Detect which cell encompasses the target text, then output its (x, y) center coordinate. 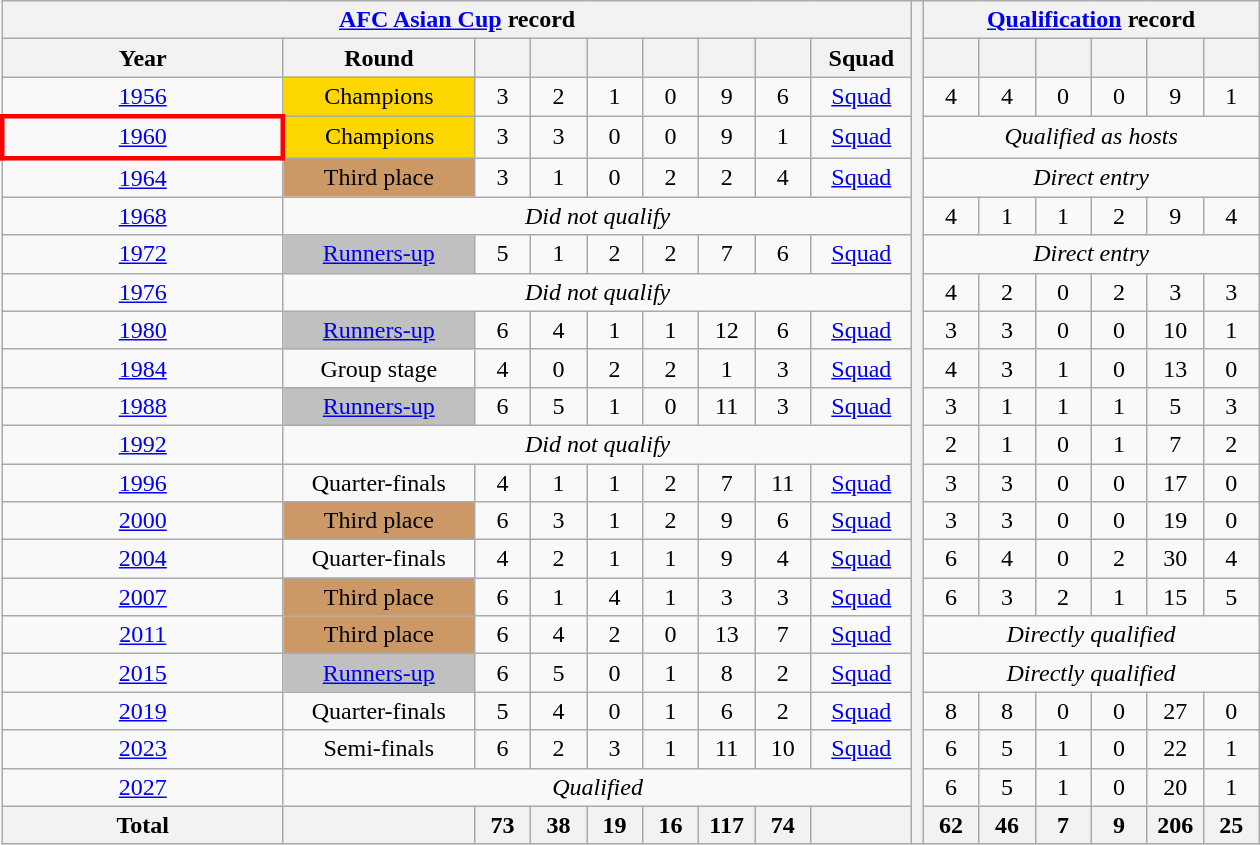
1996 (142, 483)
206 (1175, 825)
1988 (142, 406)
27 (1175, 711)
74 (783, 825)
2000 (142, 521)
12 (727, 330)
38 (558, 825)
15 (1175, 597)
2023 (142, 749)
22 (1175, 749)
20 (1175, 787)
2027 (142, 787)
AFC Asian Cup record (457, 20)
17 (1175, 483)
Round (378, 58)
Group stage (378, 368)
117 (727, 825)
1968 (142, 216)
1972 (142, 254)
62 (951, 825)
46 (1007, 825)
16 (671, 825)
1976 (142, 292)
Total (142, 825)
2004 (142, 559)
73 (502, 825)
Semi-finals (378, 749)
2019 (142, 711)
1992 (142, 444)
Qualification record (1091, 20)
25 (1231, 825)
2015 (142, 673)
1964 (142, 178)
1984 (142, 368)
2007 (142, 597)
Qualified as hosts (1091, 136)
1980 (142, 330)
1956 (142, 97)
Year (142, 58)
1960 (142, 136)
Qualified (597, 787)
30 (1175, 559)
2011 (142, 635)
